Find where the given text appears and provide that cell's center as [x, y] coordinate. 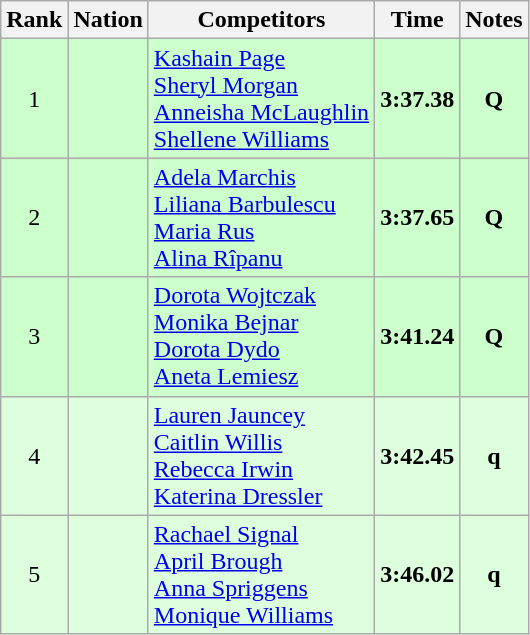
Dorota WojtczakMonika BejnarDorota DydoAneta Lemiesz [261, 336]
3:42.45 [418, 456]
3:46.02 [418, 574]
Kashain PageSheryl MorganAnneisha McLaughlinShellene Williams [261, 98]
3:37.38 [418, 98]
Nation [108, 20]
2 [34, 218]
3 [34, 336]
4 [34, 456]
Competitors [261, 20]
5 [34, 574]
3:41.24 [418, 336]
1 [34, 98]
Adela MarchisLiliana BarbulescuMaria RusAlina Rîpanu [261, 218]
Time [418, 20]
Notes [494, 20]
3:37.65 [418, 218]
Lauren JaunceyCaitlin WillisRebecca IrwinKaterina Dressler [261, 456]
Rank [34, 20]
Rachael SignalApril BroughAnna SpriggensMonique Williams [261, 574]
